Scan for the cell matching the given text and deliver its [x, y] coordinate at center. 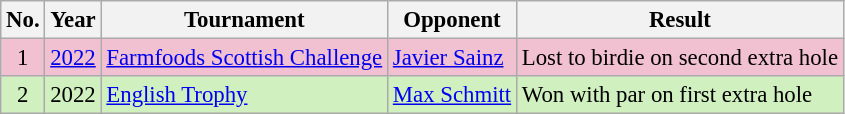
Opponent [452, 20]
Year [73, 20]
Farmfoods Scottish Challenge [244, 58]
2 [23, 95]
Javier Sainz [452, 58]
Lost to birdie on second extra hole [680, 58]
Won with par on first extra hole [680, 95]
English Trophy [244, 95]
Max Schmitt [452, 95]
No. [23, 20]
Result [680, 20]
1 [23, 58]
Tournament [244, 20]
